Determine the [x, y] coordinate at the center of the cell enclosing the given text.  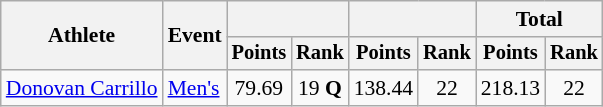
Athlete [82, 36]
138.44 [384, 88]
19 Q [320, 88]
79.69 [259, 88]
218.13 [510, 88]
Donovan Carrillo [82, 88]
Men's [195, 88]
Total [540, 19]
Event [195, 36]
